Detect which cell encompasses the target text, then output its (x, y) center coordinate. 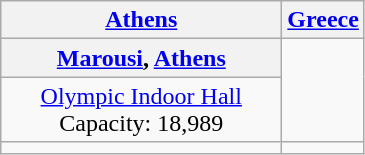
Marousi, Athens (142, 58)
Greece (324, 20)
Olympic Indoor HallCapacity: 18,989 (142, 110)
Athens (142, 20)
